Capture the cell that displays the provided text and extract its (x, y) central coordinate. 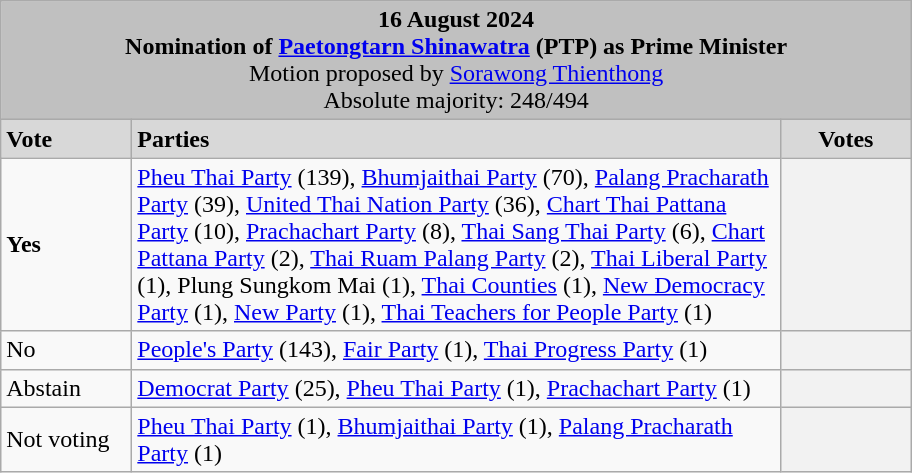
People's Party (143), Fair Party (1), Thai Progress Party (1) (456, 350)
No (66, 350)
Not voting (66, 440)
Votes (846, 139)
Pheu Thai Party (1), Bhumjaithai Party (1), Palang Pracharath Party (1) (456, 440)
Abstain (66, 388)
Yes (66, 244)
Vote (66, 139)
16 August 2024Nomination of Paetongtarn Shinawatra (PTP) as Prime MinisterMotion proposed by Sorawong ThienthongAbsolute majority: 248/494 (456, 60)
Democrat Party (25), Pheu Thai Party (1), Prachachart Party (1) (456, 388)
Parties (456, 139)
